Search for the cell housing the specified text and yield its (x, y) center coordinate. 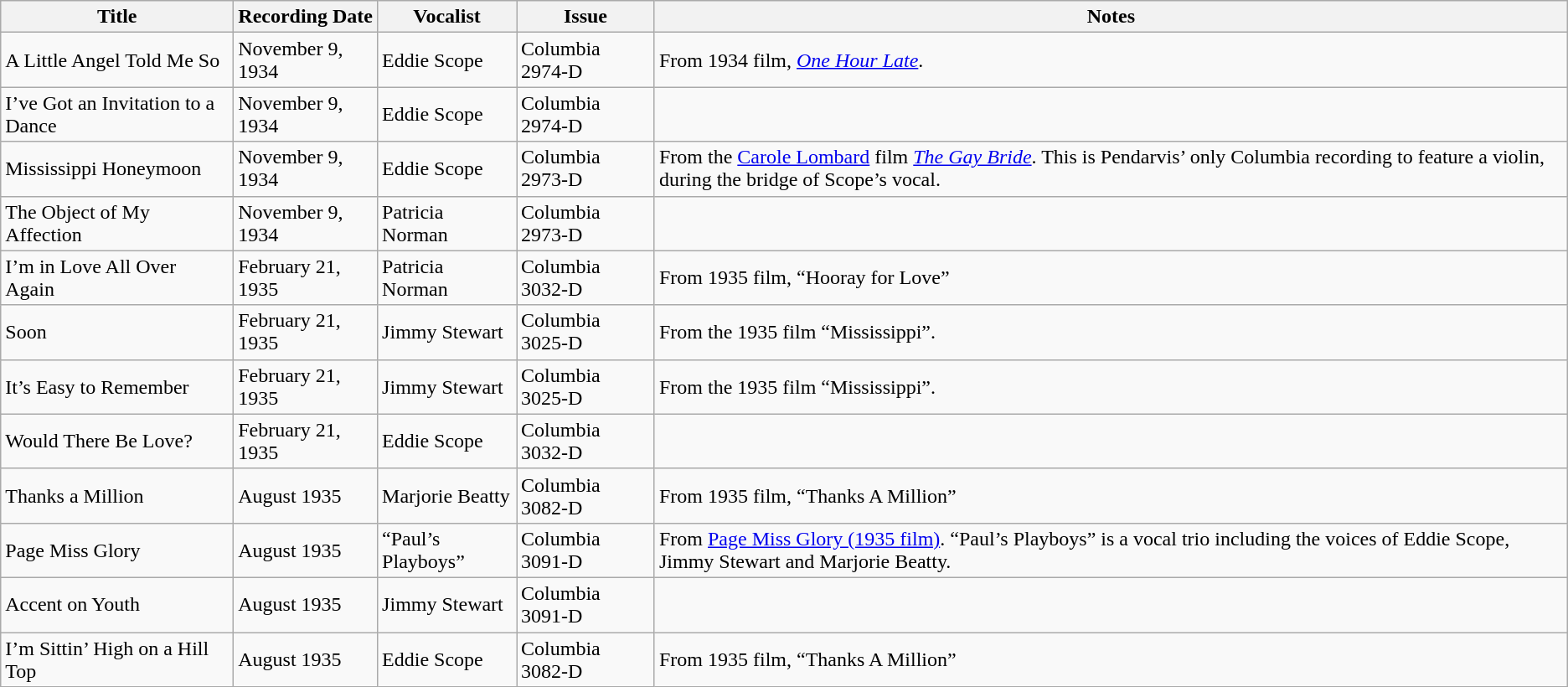
I’m Sittin’ High on a Hill Top (117, 659)
“Paul’s Playboys” (447, 550)
Title (117, 17)
Soon (117, 332)
Would There Be Love? (117, 441)
From Page Miss Glory (1935 film). “Paul’s Playboys” is a vocal trio including the voices of Eddie Scope, Jimmy Stewart and Marjorie Beatty. (1111, 550)
Page Miss Glory (117, 550)
From the Carole Lombard film The Gay Bride. This is Pendarvis’ only Columbia recording to feature a violin, during the bridge of Scope’s vocal. (1111, 169)
Accent on Youth (117, 605)
Mississippi Honeymoon (117, 169)
It’s Easy to Remember (117, 387)
The Object of My Affection (117, 223)
I’ve Got an Invitation to a Dance (117, 114)
I’m in Love All Over Again (117, 278)
From 1934 film, One Hour Late. (1111, 60)
From 1935 film, “Hooray for Love” (1111, 278)
Vocalist (447, 17)
Notes (1111, 17)
Marjorie Beatty (447, 496)
A Little Angel Told Me So (117, 60)
Recording Date (306, 17)
Issue (586, 17)
Thanks a Million (117, 496)
